Capture the cell that displays the provided text and extract its [X, Y] central coordinate. 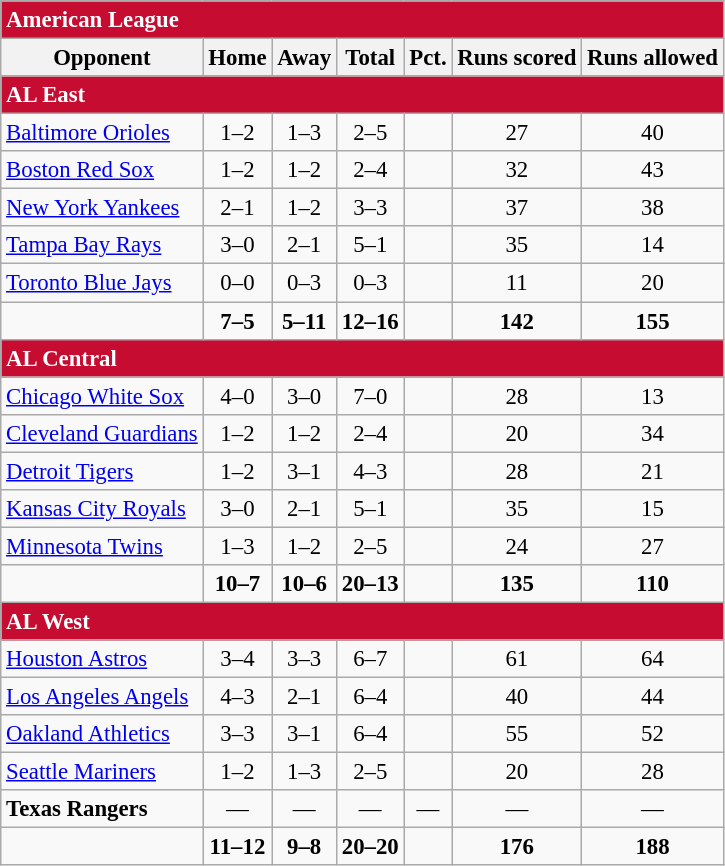
Baltimore Orioles [102, 133]
Runs allowed [653, 58]
135 [517, 584]
11–12 [238, 847]
12–16 [370, 321]
American League [362, 20]
Pct. [428, 58]
3–4 [238, 659]
0–0 [238, 283]
Home [238, 58]
64 [653, 659]
Los Angeles Angels [102, 697]
15 [653, 509]
11 [517, 283]
38 [653, 208]
AL East [362, 95]
13 [653, 396]
52 [653, 734]
Oakland Athletics [102, 734]
Minnesota Twins [102, 546]
24 [517, 546]
44 [653, 697]
43 [653, 170]
55 [517, 734]
Chicago White Sox [102, 396]
32 [517, 170]
34 [653, 433]
Seattle Mariners [102, 772]
Toronto Blue Jays [102, 283]
20–20 [370, 847]
Runs scored [517, 58]
Opponent [102, 58]
20–13 [370, 584]
10–6 [304, 584]
37 [517, 208]
Away [304, 58]
Detroit Tigers [102, 471]
Total [370, 58]
Tampa Bay Rays [102, 245]
AL West [362, 621]
5–11 [304, 321]
14 [653, 245]
7–0 [370, 396]
Boston Red Sox [102, 170]
188 [653, 847]
142 [517, 321]
155 [653, 321]
New York Yankees [102, 208]
10–7 [238, 584]
Kansas City Royals [102, 509]
4–0 [238, 396]
AL Central [362, 358]
Cleveland Guardians [102, 433]
110 [653, 584]
9–8 [304, 847]
176 [517, 847]
7–5 [238, 321]
21 [653, 471]
61 [517, 659]
Houston Astros [102, 659]
Texas Rangers [102, 809]
6–7 [370, 659]
